Locate the cell with the specified text and output its [X, Y] center coordinate. 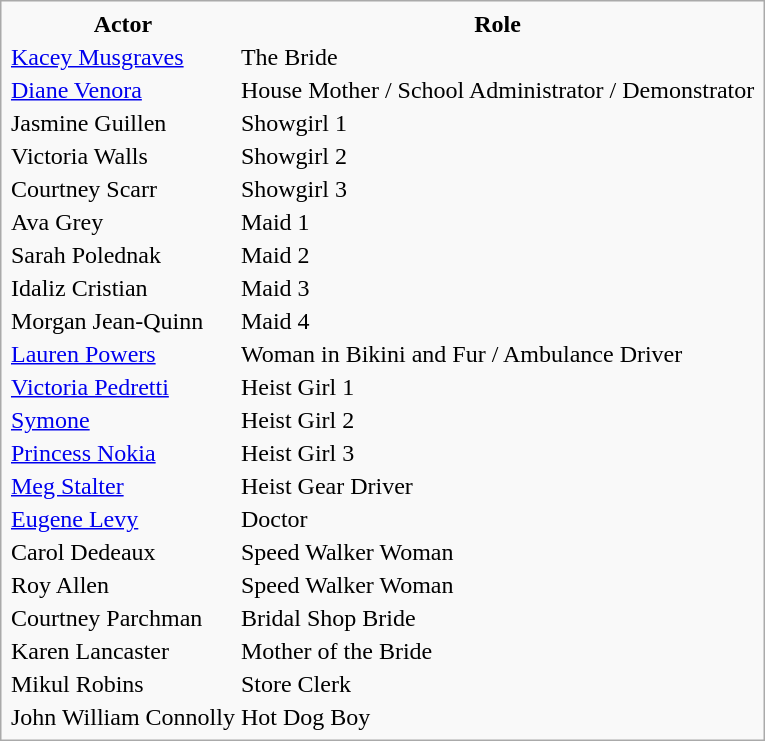
Idaliz Cristian [122, 288]
Store Clerk [497, 684]
Victoria Pedretti [122, 387]
Heist Girl 1 [497, 387]
Meg Stalter [122, 486]
Victoria Walls [122, 156]
Actor [122, 24]
Roy Allen [122, 585]
Lauren Powers [122, 354]
Diane Venora [122, 90]
Princess Nokia [122, 453]
Maid 3 [497, 288]
The Bride [497, 57]
John William Connolly [122, 717]
Eugene Levy [122, 519]
Maid 2 [497, 255]
Role [497, 24]
Hot Dog Boy [497, 717]
Maid 4 [497, 321]
Mother of the Bride [497, 651]
Woman in Bikini and Fur / Ambulance Driver [497, 354]
Heist Girl 2 [497, 420]
Carol Dedeaux [122, 552]
Showgirl 2 [497, 156]
Doctor [497, 519]
Kacey Musgraves [122, 57]
Heist Girl 3 [497, 453]
Maid 1 [497, 222]
Courtney Scarr [122, 189]
Jasmine Guillen [122, 123]
Morgan Jean-Quinn [122, 321]
Showgirl 3 [497, 189]
Sarah Polednak [122, 255]
Karen Lancaster [122, 651]
Symone [122, 420]
Heist Gear Driver [497, 486]
Mikul Robins [122, 684]
Bridal Shop Bride [497, 618]
Showgirl 1 [497, 123]
Courtney Parchman [122, 618]
House Mother / School Administrator / Demonstrator [497, 90]
Ava Grey [122, 222]
